Return (X, Y) of the center of cell containing provided text 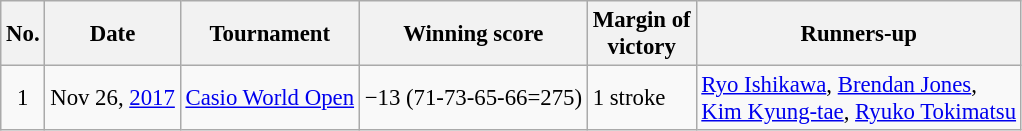
Ryo Ishikawa, Brendan Jones, Kim Kyung-tae, Ryuko Tokimatsu (858, 98)
−13 (71-73-65-66=275) (473, 98)
Casio World Open (270, 98)
Date (112, 34)
Runners-up (858, 34)
Winning score (473, 34)
Margin ofvictory (642, 34)
1 stroke (642, 98)
Nov 26, 2017 (112, 98)
Tournament (270, 34)
No. (23, 34)
1 (23, 98)
